Find where the given text appears and provide that cell's center as (x, y) coordinate. 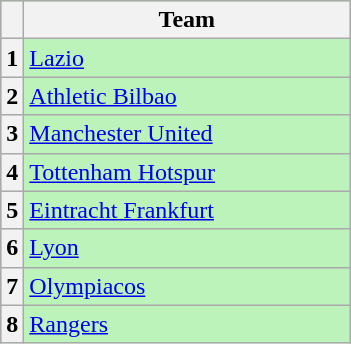
Tottenham Hotspur (187, 172)
3 (12, 134)
2 (12, 96)
4 (12, 172)
Olympiacos (187, 286)
1 (12, 58)
Lazio (187, 58)
Eintracht Frankfurt (187, 210)
7 (12, 286)
5 (12, 210)
Rangers (187, 324)
Manchester United (187, 134)
Athletic Bilbao (187, 96)
Lyon (187, 248)
Team (187, 20)
6 (12, 248)
8 (12, 324)
